Identify which cell holds the provided text, then report its [X, Y] central coordinate. 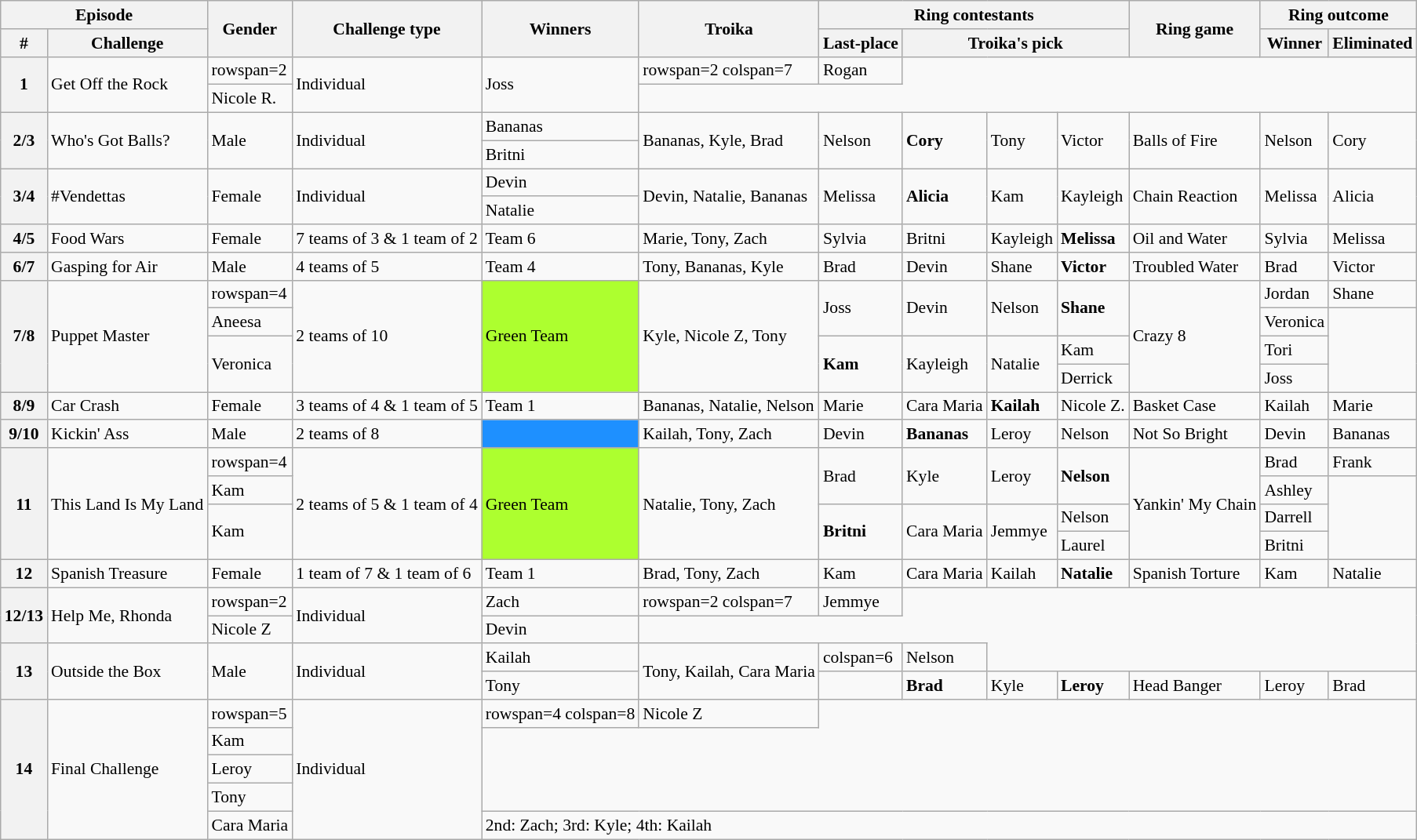
Gender [250, 28]
Kickin' Ass [127, 435]
Gasping for Air [127, 267]
Winner [1295, 43]
Marie, Tony, Zach [729, 238]
Chain Reaction [1195, 196]
Ashley [1295, 490]
Puppet Master [127, 336]
#Vendettas [127, 196]
Spanish Torture [1195, 574]
Challenge [127, 43]
13 [24, 671]
Help Me, Rhonda [127, 615]
Ring contestants [974, 15]
4/5 [24, 238]
Derrick [1093, 378]
Nicole R. [250, 99]
Outside the Box [127, 671]
Tori [1295, 351]
Rogan [861, 71]
8/9 [24, 406]
Tony, Kailah, Cara Maria [729, 671]
Team 6 [560, 238]
This Land Is My Land [127, 504]
11 [24, 504]
12 [24, 574]
9/10 [24, 435]
Zach [560, 602]
Final Challenge [127, 769]
Episode [104, 15]
Laurel [1093, 546]
Crazy 8 [1195, 336]
Not So Bright [1195, 435]
1 team of 7 & 1 team of 6 [387, 574]
Team 4 [560, 267]
Frank [1372, 462]
2/3 [24, 141]
Challenge type [387, 28]
Ring game [1195, 28]
Last-place [861, 43]
Winners [560, 28]
Troika [729, 28]
Brad, Tony, Zach [729, 574]
7 teams of 3 & 1 team of 2 [387, 238]
4 teams of 5 [387, 267]
7/8 [24, 336]
Food Wars [127, 238]
Nicole Z. [1093, 406]
3 teams of 4 & 1 team of 5 [387, 406]
Kailah, Tony, Zach [729, 435]
Who's Got Balls? [127, 141]
12/13 [24, 615]
Troubled Water [1195, 267]
Eliminated [1372, 43]
Aneesa [250, 322]
Oil and Water [1195, 238]
2 teams of 5 & 1 team of 4 [387, 504]
3/4 [24, 196]
Spanish Treasure [127, 574]
2 teams of 8 [387, 435]
colspan=6 [861, 658]
rowspan=5 [250, 714]
14 [24, 769]
Basket Case [1195, 406]
Yankin' My Chain [1195, 504]
Car Crash [127, 406]
Tony, Bananas, Kyle [729, 267]
Bananas, Kyle, Brad [729, 141]
Devin, Natalie, Bananas [729, 196]
1 [24, 85]
Natalie, Tony, Zach [729, 504]
Jordan [1295, 294]
rowspan=4 colspan=8 [560, 714]
Ring outcome [1339, 15]
Kyle, Nicole Z, Tony [729, 336]
2 teams of 10 [387, 336]
Darrell [1295, 518]
Bananas, Natalie, Nelson [729, 406]
Troika's pick [1015, 43]
Get Off the Rock [127, 85]
Balls of Fire [1195, 141]
6/7 [24, 267]
Head Banger [1195, 685]
2nd: Zach; 3rd: Kyle; 4th: Kailah [949, 825]
# [24, 43]
